Provide the (X, Y) coordinate of the cell's center where the given text is located.  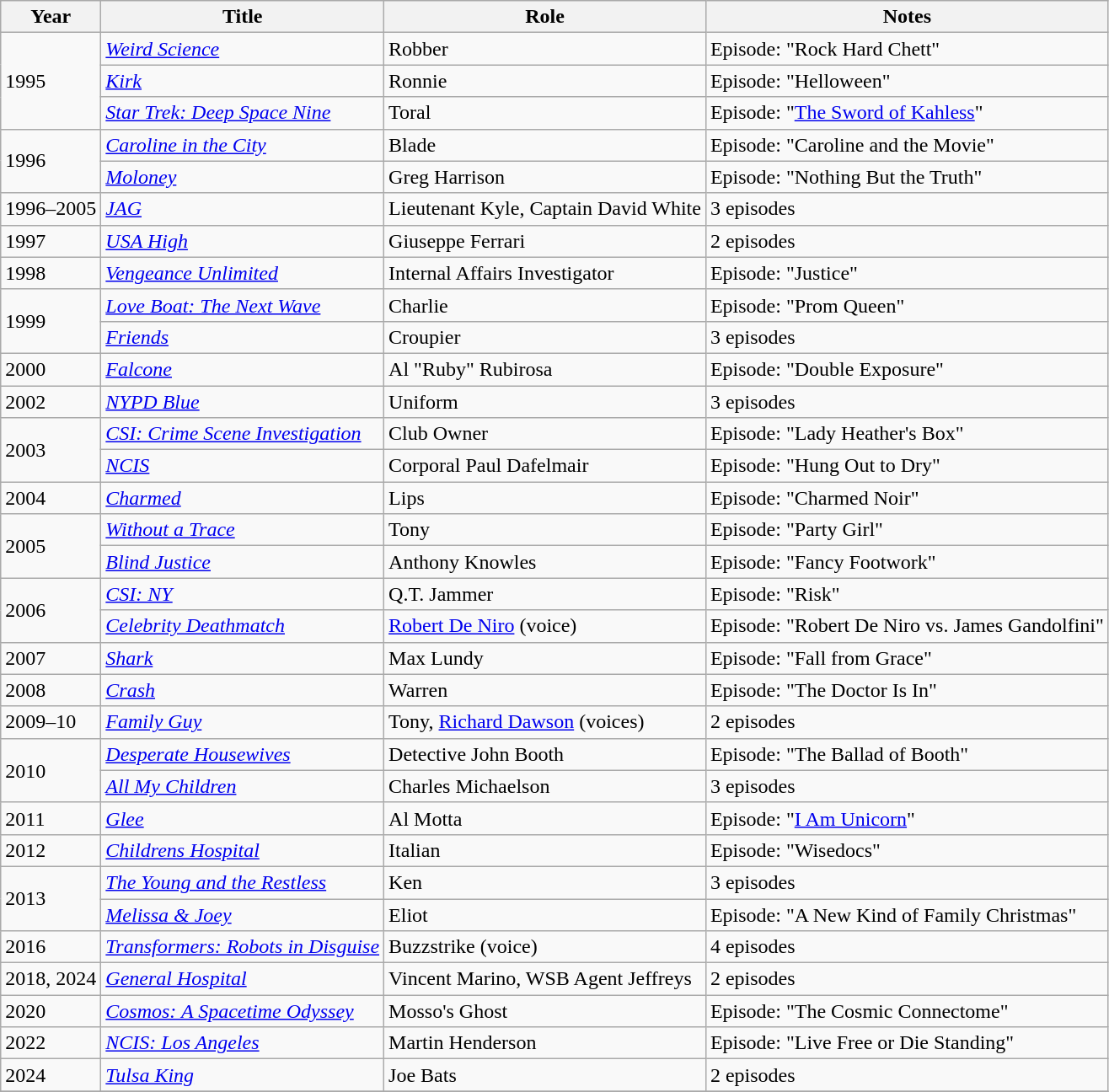
Lips (545, 498)
Desperate Housewives (243, 754)
Episode: "Charmed Noir" (907, 498)
Al Motta (545, 818)
Italian (545, 850)
All My Children (243, 786)
Club Owner (545, 434)
1996–2005 (51, 209)
Charles Michaelson (545, 786)
NCIS (243, 466)
2003 (51, 450)
1996 (51, 161)
Anthony Knowles (545, 562)
Max Lundy (545, 658)
Episode: "Fancy Footwork" (907, 562)
CSI: Crime Scene Investigation (243, 434)
Year (51, 17)
Episode: "The Sword of Kahless" (907, 113)
Blade (545, 145)
JAG (243, 209)
Glee (243, 818)
Blind Justice (243, 562)
Robert De Niro (voice) (545, 626)
Lieutenant Kyle, Captain David White (545, 209)
NCIS: Los Angeles (243, 1043)
Al "Ruby" Rubirosa (545, 369)
Cosmos: A Spacetime Odyssey (243, 1011)
Episode: "Wisedocs" (907, 850)
Episode: "The Ballad of Booth" (907, 754)
Kirk (243, 81)
1997 (51, 241)
Without a Trace (243, 530)
Internal Affairs Investigator (545, 273)
Buzzstrike (voice) (545, 947)
Robber (545, 49)
2020 (51, 1011)
General Hospital (243, 979)
Tony, Richard Dawson (voices) (545, 722)
2002 (51, 402)
Ken (545, 882)
Caroline in the City (243, 145)
Episode: "Justice" (907, 273)
2012 (51, 850)
Martin Henderson (545, 1043)
2011 (51, 818)
Charmed (243, 498)
Vincent Marino, WSB Agent Jeffreys (545, 979)
Moloney (243, 177)
Episode: "I Am Unicorn" (907, 818)
2018, 2024 (51, 979)
2007 (51, 658)
2013 (51, 898)
Uniform (545, 402)
Episode: "Hung Out to Dry" (907, 466)
Q.T. Jammer (545, 594)
Giuseppe Ferrari (545, 241)
Episode: "Double Exposure" (907, 369)
Vengeance Unlimited (243, 273)
2005 (51, 546)
Melissa & Joey (243, 914)
Shark (243, 658)
1995 (51, 81)
2024 (51, 1075)
4 episodes (907, 947)
Tulsa King (243, 1075)
Episode: "Nothing But the Truth" (907, 177)
Star Trek: Deep Space Nine (243, 113)
Episode: "Lady Heather's Box" (907, 434)
Episode: "Party Girl" (907, 530)
Episode: "Live Free or Die Standing" (907, 1043)
2010 (51, 770)
2022 (51, 1043)
Episode: "Helloween" (907, 81)
Eliot (545, 914)
2008 (51, 690)
Mosso's Ghost (545, 1011)
Detective John Booth (545, 754)
Greg Harrison (545, 177)
Charlie (545, 305)
Family Guy (243, 722)
1998 (51, 273)
Episode: "Caroline and the Movie" (907, 145)
Role (545, 17)
USA High (243, 241)
Episode: "Robert De Niro vs. James Gandolfini" (907, 626)
Episode: "Risk" (907, 594)
2000 (51, 369)
Crash (243, 690)
Celebrity Deathmatch (243, 626)
Corporal Paul Dafelmair (545, 466)
2009–10 (51, 722)
Ronnie (545, 81)
Croupier (545, 337)
The Young and the Restless (243, 882)
Episode: "The Cosmic Connectome" (907, 1011)
Tony (545, 530)
2016 (51, 947)
Transformers: Robots in Disguise (243, 947)
Episode: "Fall from Grace" (907, 658)
CSI: NY (243, 594)
Episode: "Prom Queen" (907, 305)
Notes (907, 17)
Joe Bats (545, 1075)
NYPD Blue (243, 402)
Weird Science (243, 49)
1999 (51, 321)
Warren (545, 690)
Title (243, 17)
2006 (51, 610)
Episode: "A New Kind of Family Christmas" (907, 914)
Toral (545, 113)
2004 (51, 498)
Falcone (243, 369)
Episode: "Rock Hard Chett" (907, 49)
Friends (243, 337)
Childrens Hospital (243, 850)
Love Boat: The Next Wave (243, 305)
Episode: "The Doctor Is In" (907, 690)
